Capture the cell that displays the provided text and extract its (X, Y) central coordinate. 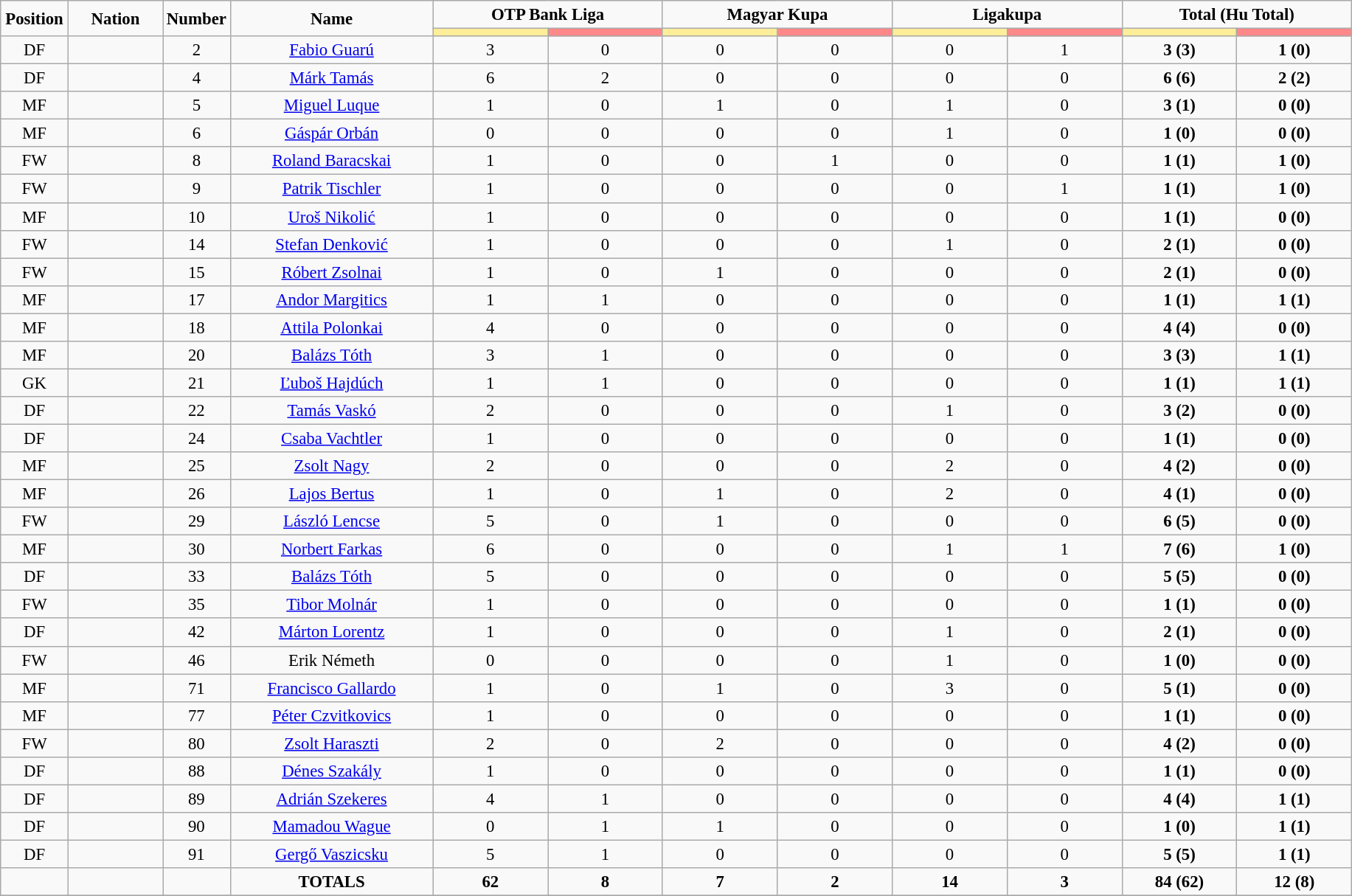
21 (197, 383)
TOTALS (332, 882)
Zsolt Haraszti (332, 743)
3 (2) (1179, 411)
Gergő Vaszicsku (332, 854)
84 (62) (1179, 882)
Attila Polonkai (332, 327)
77 (197, 715)
4 (1) (1179, 494)
5 (1) (1179, 688)
Fabio Guarú (332, 50)
9 (197, 189)
Gáspár Orbán (332, 133)
Ligakupa (1008, 15)
Name (332, 18)
2 (2) (1294, 78)
Miguel Luque (332, 105)
7 (720, 882)
Péter Czvitkovics (332, 715)
22 (197, 411)
Márton Lorentz (332, 633)
12 (8) (1294, 882)
90 (197, 827)
71 (197, 688)
29 (197, 521)
80 (197, 743)
33 (197, 577)
6 (6) (1179, 78)
7 (6) (1179, 549)
46 (197, 660)
Roland Baracskai (332, 162)
Position (35, 18)
15 (197, 272)
Tibor Molnár (332, 605)
Márk Tamás (332, 78)
26 (197, 494)
62 (490, 882)
17 (197, 299)
Nation (115, 18)
89 (197, 799)
3 (1) (1179, 105)
Lajos Bertus (332, 494)
20 (197, 355)
OTP Bank Liga (547, 15)
Francisco Gallardo (332, 688)
18 (197, 327)
Tamás Vaskó (332, 411)
Csaba Vachtler (332, 438)
Ľuboš Hajdúch (332, 383)
Stefan Denković (332, 244)
László Lencse (332, 521)
Number (197, 18)
42 (197, 633)
Dénes Szakály (332, 771)
10 (197, 217)
35 (197, 605)
Mamadou Wague (332, 827)
24 (197, 438)
Magyar Kupa (777, 15)
GK (35, 383)
30 (197, 549)
Adrián Szekeres (332, 799)
Total (Hu Total) (1237, 15)
Patrik Tischler (332, 189)
88 (197, 771)
6 (5) (1179, 521)
Andor Margitics (332, 299)
Zsolt Nagy (332, 466)
25 (197, 466)
Norbert Farkas (332, 549)
Erik Németh (332, 660)
Uroš Nikolić (332, 217)
91 (197, 854)
Róbert Zsolnai (332, 272)
